Return the (x, y) coordinate for the center point of the cell that contains the specified text.  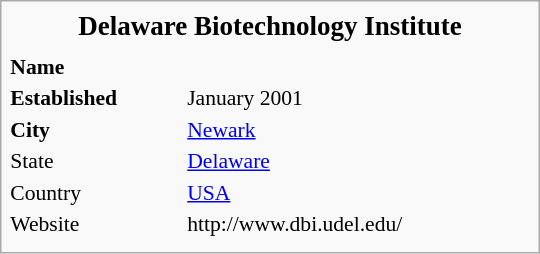
Newark (358, 129)
State (96, 161)
Delaware Biotechnology Institute (270, 26)
City (96, 129)
January 2001 (358, 98)
Country (96, 192)
Name (96, 66)
Delaware (358, 161)
USA (358, 192)
Established (96, 98)
Website (96, 224)
http://www.dbi.udel.edu/ (358, 224)
